Identify which cell holds the provided text, then report its [X, Y] central coordinate. 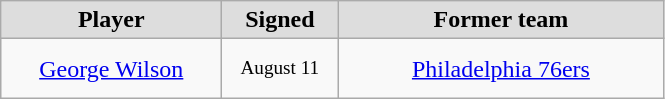
George Wilson [112, 69]
Philadelphia 76ers [501, 69]
Signed [280, 20]
Former team [501, 20]
Player [112, 20]
August 11 [280, 69]
